Detect which cell encompasses the target text, then output its [X, Y] center coordinate. 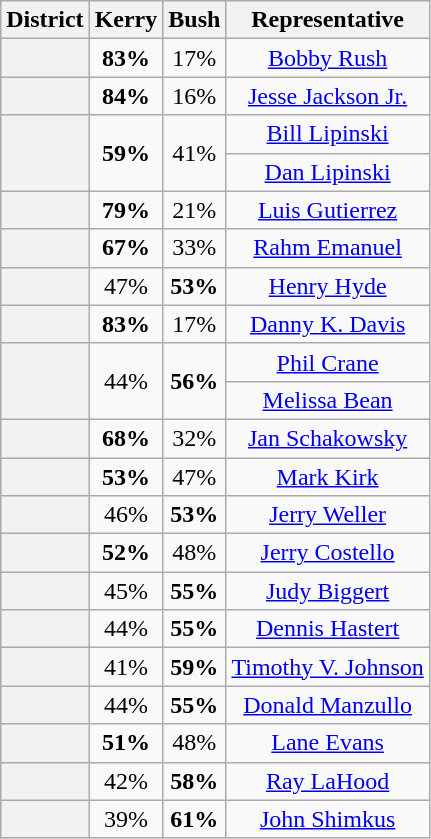
39% [126, 819]
Mark Kirk [328, 477]
Ray LaHood [328, 781]
John Shimkus [328, 819]
Jan Schakowsky [328, 438]
46% [126, 515]
67% [126, 248]
Henry Hyde [328, 286]
Bobby Rush [328, 58]
Phil Crane [328, 362]
Rahm Emanuel [328, 248]
32% [194, 438]
Luis Gutierrez [328, 210]
Jerry Costello [328, 553]
16% [194, 96]
58% [194, 781]
Timothy V. Johnson [328, 667]
Jerry Weller [328, 515]
42% [126, 781]
Donald Manzullo [328, 705]
61% [194, 819]
Kerry [126, 20]
Judy Biggert [328, 591]
52% [126, 553]
Lane Evans [328, 743]
Bill Lipinski [328, 134]
Bush [194, 20]
51% [126, 743]
District [45, 20]
45% [126, 591]
79% [126, 210]
Dan Lipinski [328, 172]
21% [194, 210]
Jesse Jackson Jr. [328, 96]
68% [126, 438]
Representative [328, 20]
84% [126, 96]
Melissa Bean [328, 400]
Dennis Hastert [328, 629]
33% [194, 248]
56% [194, 381]
Danny K. Davis [328, 324]
